Scan for the cell matching the given text and deliver its [x, y] coordinate at center. 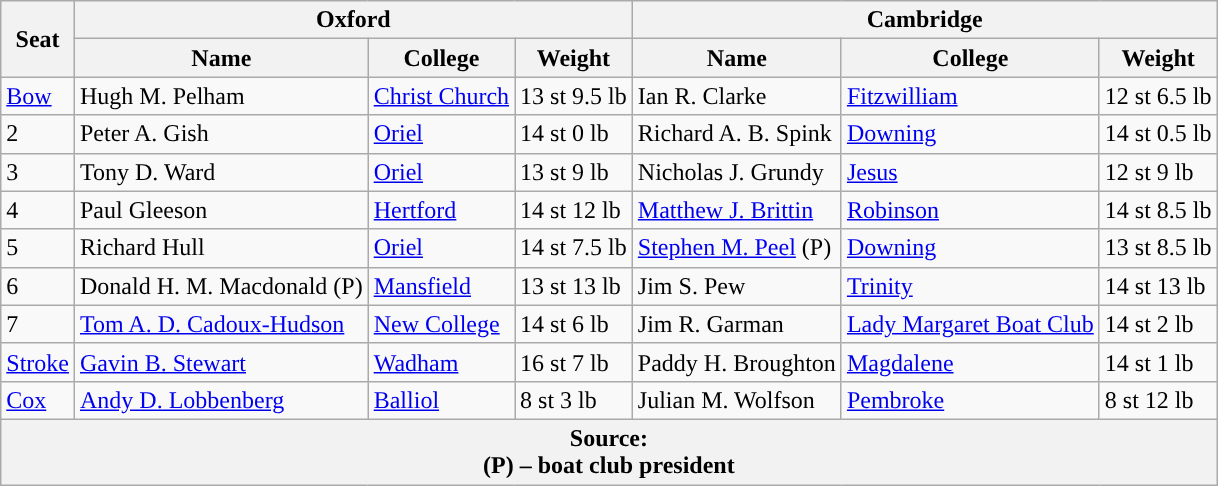
7 [38, 324]
Jim S. Pew [736, 286]
Magdalene [970, 362]
Jesus [970, 172]
14 st 1 lb [1158, 362]
14 st 13 lb [1158, 286]
Balliol [441, 400]
8 st 12 lb [1158, 400]
6 [38, 286]
Pembroke [970, 400]
Robinson [970, 210]
14 st 6 lb [574, 324]
13 st 9.5 lb [574, 96]
14 st 8.5 lb [1158, 210]
13 st 9 lb [574, 172]
14 st 12 lb [574, 210]
14 st 7.5 lb [574, 248]
Seat [38, 39]
Lady Margaret Boat Club [970, 324]
Richard A. B. Spink [736, 134]
Stephen M. Peel (P) [736, 248]
8 st 3 lb [574, 400]
Matthew J. Brittin [736, 210]
Cambridge [924, 20]
13 st 8.5 lb [1158, 248]
Andy D. Lobbenberg [221, 400]
Bow [38, 96]
Fitzwilliam [970, 96]
New College [441, 324]
12 st 6.5 lb [1158, 96]
Wadham [441, 362]
14 st 0 lb [574, 134]
Mansfield [441, 286]
Cox [38, 400]
Ian R. Clarke [736, 96]
Oxford [353, 20]
2 [38, 134]
Trinity [970, 286]
Richard Hull [221, 248]
Jim R. Garman [736, 324]
Gavin B. Stewart [221, 362]
5 [38, 248]
16 st 7 lb [574, 362]
Paddy H. Broughton [736, 362]
Julian M. Wolfson [736, 400]
Paul Gleeson [221, 210]
Source:(P) – boat club president [609, 452]
14 st 2 lb [1158, 324]
Donald H. M. Macdonald (P) [221, 286]
Stroke [38, 362]
12 st 9 lb [1158, 172]
13 st 13 lb [574, 286]
Tom A. D. Cadoux-Hudson [221, 324]
Hugh M. Pelham [221, 96]
3 [38, 172]
Nicholas J. Grundy [736, 172]
Peter A. Gish [221, 134]
14 st 0.5 lb [1158, 134]
Tony D. Ward [221, 172]
Christ Church [441, 96]
Hertford [441, 210]
4 [38, 210]
